From the cell containing the given text, extract its center point as (X, Y) coordinate. 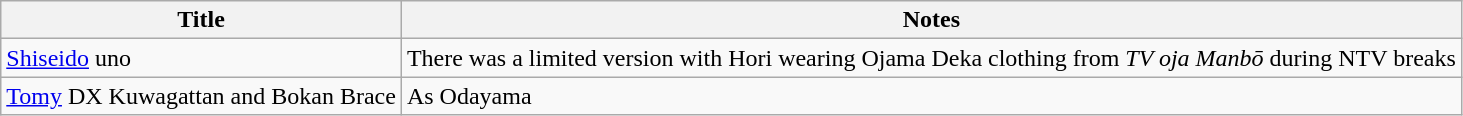
Title (202, 20)
Tomy DX Kuwagattan and Bokan Brace (202, 96)
There was a limited version with Hori wearing Ojama Deka clothing from TV oja Manbō during NTV breaks (931, 58)
Notes (931, 20)
As Odayama (931, 96)
Shiseido uno (202, 58)
